Output the [X, Y] coordinate of the center of the cell containing the given text.  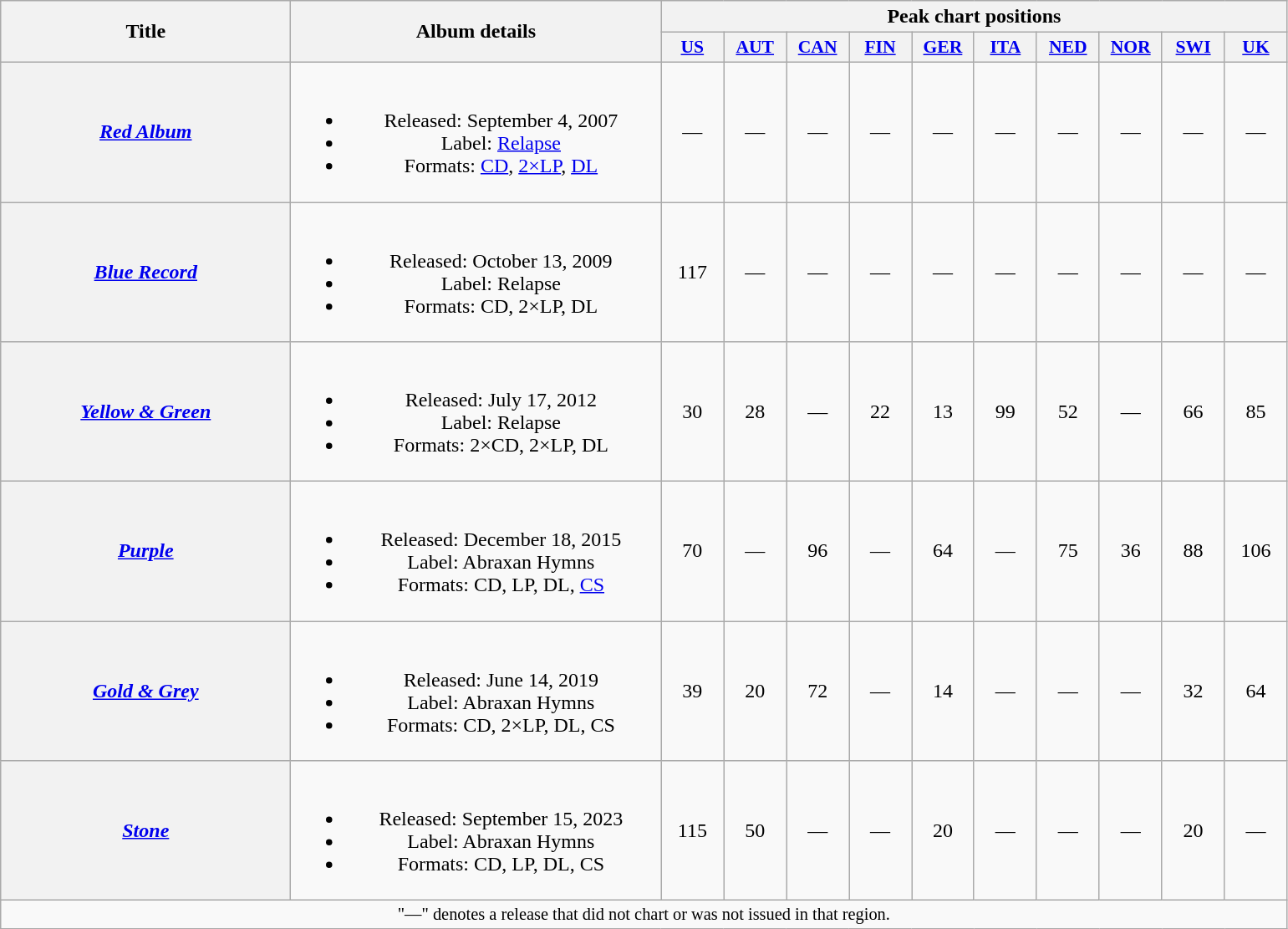
99 [1005, 411]
ITA [1005, 48]
Yellow & Green [145, 411]
36 [1130, 552]
Blue Record [145, 273]
115 [692, 831]
FIN [881, 48]
Purple [145, 552]
Red Album [145, 132]
Released: July 17, 2012Label: RelapseFormats: 2×CD, 2×LP, DL [476, 411]
13 [943, 411]
52 [1068, 411]
CAN [817, 48]
UK [1255, 48]
Stone [145, 831]
Released: September 4, 2007Label: RelapseFormats: CD, 2×LP, DL [476, 132]
32 [1194, 691]
Title [145, 32]
Released: September 15, 2023Label: Abraxan HymnsFormats: CD, LP, DL, CS [476, 831]
28 [756, 411]
NED [1068, 48]
117 [692, 273]
39 [692, 691]
AUT [756, 48]
22 [881, 411]
96 [817, 552]
Gold & Grey [145, 691]
14 [943, 691]
66 [1194, 411]
75 [1068, 552]
Album details [476, 32]
30 [692, 411]
88 [1194, 552]
Released: October 13, 2009Label: RelapseFormats: CD, 2×LP, DL [476, 273]
50 [756, 831]
Released: December 18, 2015Label: Abraxan HymnsFormats: CD, LP, DL, CS [476, 552]
"—" denotes a release that did not chart or was not issued in that region. [644, 915]
72 [817, 691]
Peak chart positions [975, 17]
NOR [1130, 48]
GER [943, 48]
106 [1255, 552]
85 [1255, 411]
US [692, 48]
70 [692, 552]
SWI [1194, 48]
Released: June 14, 2019Label: Abraxan HymnsFormats: CD, 2×LP, DL, CS [476, 691]
